Return the [x, y] coordinate for the center point of the cell that contains the specified text.  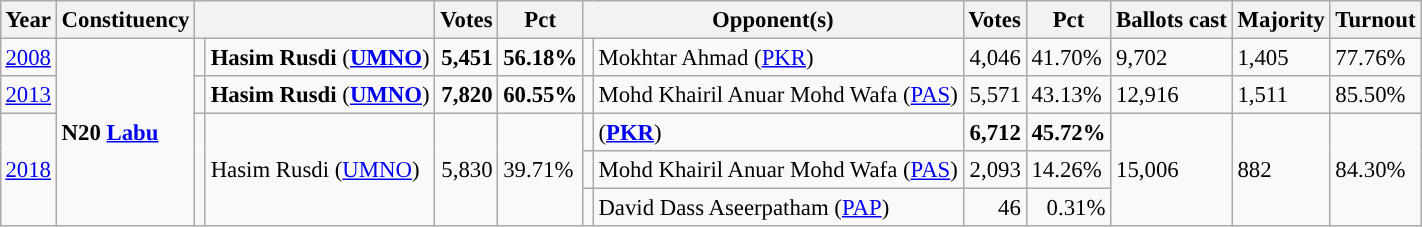
Constituency [125, 20]
56.18% [540, 57]
5,571 [994, 95]
46 [994, 208]
2013 [28, 95]
43.13% [1068, 95]
0.31% [1068, 208]
77.76% [1376, 57]
Year [28, 20]
85.50% [1376, 95]
Opponent(s) [772, 20]
Majority [1281, 20]
2018 [28, 170]
Mokhtar Ahmad (PKR) [778, 57]
1,405 [1281, 57]
39.71% [540, 170]
N20 Labu [125, 132]
12,916 [1172, 95]
84.30% [1376, 170]
882 [1281, 170]
45.72% [1068, 133]
Ballots cast [1172, 20]
2008 [28, 57]
60.55% [540, 95]
41.70% [1068, 57]
Turnout [1376, 20]
9,702 [1172, 57]
4,046 [994, 57]
5,830 [466, 170]
2,093 [994, 170]
David Dass Aseerpatham (PAP) [778, 208]
15,006 [1172, 170]
6,712 [994, 133]
1,511 [1281, 95]
14.26% [1068, 170]
(PKR) [778, 133]
7,820 [466, 95]
5,451 [466, 57]
